Search for the cell housing the specified text and yield its [X, Y] center coordinate. 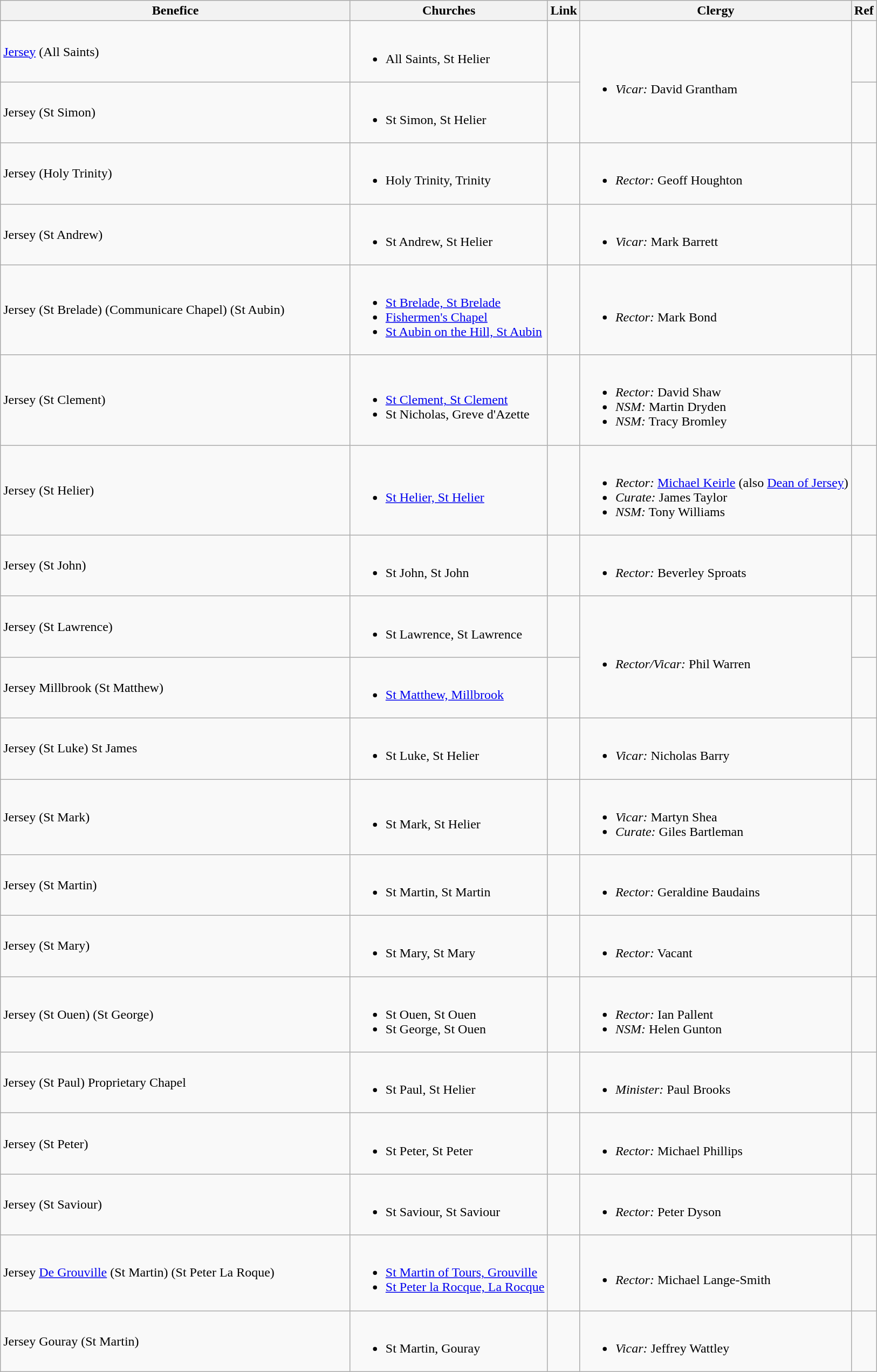
Jersey (St Andrew) [176, 234]
Jersey (St Helier) [176, 490]
St Lawrence, St Lawrence [449, 627]
St Clement, St ClementSt Nicholas, Greve d'Azette [449, 400]
Vicar: David Grantham [715, 82]
Rector: Geraldine Baudains [715, 886]
St Helier, St Helier [449, 490]
Jersey (St Mark) [176, 817]
St Mary, St Mary [449, 946]
Jersey (St Peter) [176, 1143]
Holy Trinity, Trinity [449, 174]
Vicar: Jeffrey Wattley [715, 1341]
Vicar: Martyn SheaCurate: Giles Bartleman [715, 817]
Jersey (St Ouen) (St George) [176, 1014]
Jersey (St Lawrence) [176, 627]
Jersey (St Saviour) [176, 1205]
St Simon, St Helier [449, 112]
Jersey Millbrook (St Matthew) [176, 687]
Rector: Vacant [715, 946]
Rector/Vicar: Phil Warren [715, 657]
Rector: Mark Bond [715, 310]
St Matthew, Millbrook [449, 687]
Jersey De Grouville (St Martin) (St Peter La Roque) [176, 1273]
Jersey (St Luke) St James [176, 749]
Rector: Michael Lange-Smith [715, 1273]
Jersey (St Simon) [176, 112]
St John, St John [449, 565]
All Saints, St Helier [449, 52]
Rector: Beverley Sproats [715, 565]
St Martin, St Martin [449, 886]
Jersey (Holy Trinity) [176, 174]
Jersey (St Brelade) (Communicare Chapel) (St Aubin) [176, 310]
Jersey (St John) [176, 565]
St Peter, St Peter [449, 1143]
St Martin of Tours, GrouvilleSt Peter la Rocque, La Rocque [449, 1273]
Jersey Gouray (St Martin) [176, 1341]
Jersey (All Saints) [176, 52]
St Ouen, St OuenSt George, St Ouen [449, 1014]
St Brelade, St BreladeFishermen's ChapelSt Aubin on the Hill, St Aubin [449, 310]
St Paul, St Helier [449, 1083]
Rector: Ian PallentNSM: Helen Gunton [715, 1014]
Link [564, 11]
Rector: Michael Keirle (also Dean of Jersey)Curate: James TaylorNSM: Tony Williams [715, 490]
St Andrew, St Helier [449, 234]
Jersey (St Paul) Proprietary Chapel [176, 1083]
Jersey (St Mary) [176, 946]
Clergy [715, 11]
Minister: Paul Brooks [715, 1083]
St Martin, Gouray [449, 1341]
Benefice [176, 11]
Vicar: Nicholas Barry [715, 749]
Rector: Peter Dyson [715, 1205]
Jersey (St Martin) [176, 886]
Rector: Geoff Houghton [715, 174]
Churches [449, 11]
Jersey (St Clement) [176, 400]
Rector: David ShawNSM: Martin DrydenNSM: Tracy Bromley [715, 400]
Ref [864, 11]
St Saviour, St Saviour [449, 1205]
Rector: Michael Phillips [715, 1143]
Vicar: Mark Barrett [715, 234]
St Mark, St Helier [449, 817]
St Luke, St Helier [449, 749]
